Scan for the cell matching the given text and deliver its [X, Y] coordinate at center. 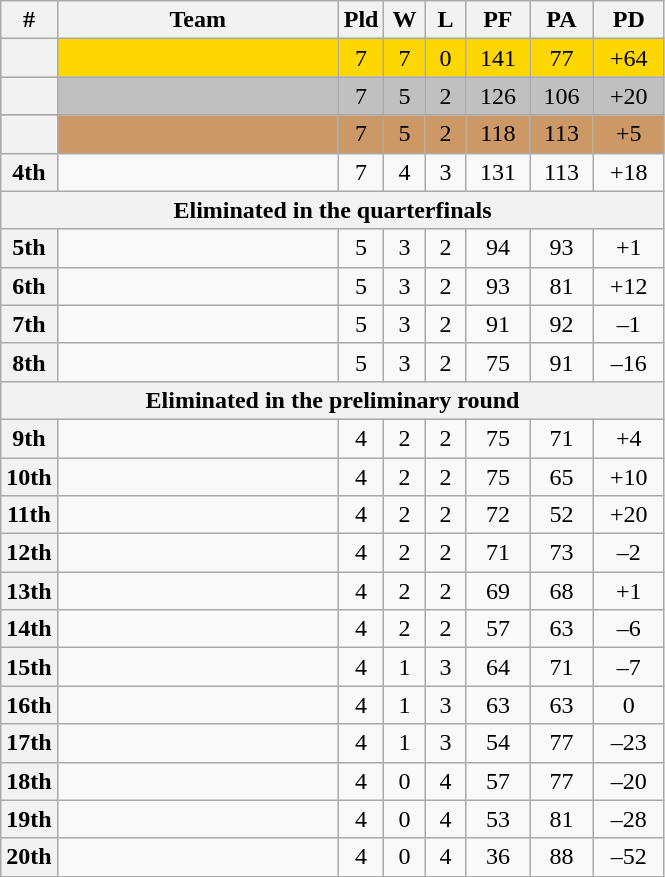
L [446, 20]
18th [29, 781]
92 [562, 324]
73 [562, 553]
88 [562, 857]
–20 [628, 781]
15th [29, 667]
118 [498, 134]
94 [498, 248]
68 [562, 591]
+18 [628, 172]
16th [29, 705]
17th [29, 743]
PA [562, 20]
10th [29, 477]
19th [29, 819]
131 [498, 172]
–1 [628, 324]
14th [29, 629]
–6 [628, 629]
Eliminated in the preliminary round [333, 400]
# [29, 20]
–23 [628, 743]
4th [29, 172]
126 [498, 96]
8th [29, 362]
W [404, 20]
7th [29, 324]
Eliminated in the quarterfinals [333, 210]
36 [498, 857]
13th [29, 591]
PF [498, 20]
+5 [628, 134]
11th [29, 515]
106 [562, 96]
72 [498, 515]
64 [498, 667]
Team [198, 20]
–16 [628, 362]
–52 [628, 857]
9th [29, 438]
54 [498, 743]
6th [29, 286]
12th [29, 553]
141 [498, 58]
5th [29, 248]
52 [562, 515]
+10 [628, 477]
20th [29, 857]
53 [498, 819]
65 [562, 477]
–28 [628, 819]
–7 [628, 667]
–2 [628, 553]
+12 [628, 286]
+64 [628, 58]
PD [628, 20]
69 [498, 591]
Pld [361, 20]
+4 [628, 438]
